Pinpoint the cell where the given text exists, returning its [x, y] midpoint coordinate. 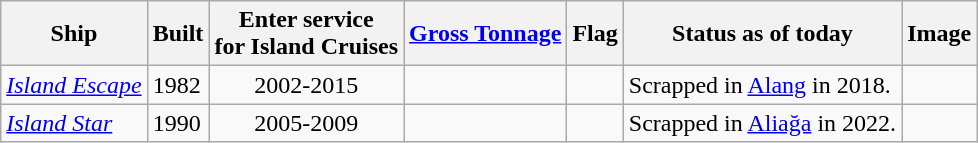
Image [940, 34]
Scrapped in Aliağa in 2022. [762, 123]
Status as of today [762, 34]
1990 [178, 123]
Flag [595, 34]
Island Escape [74, 85]
Built [178, 34]
1982 [178, 85]
2005-2009 [306, 123]
Gross Tonnage [486, 34]
2002-2015 [306, 85]
Island Star [74, 123]
Enter servicefor Island Cruises [306, 34]
Scrapped in Alang in 2018. [762, 85]
Ship [74, 34]
